Find where the given text appears and provide that cell's center as (x, y) coordinate. 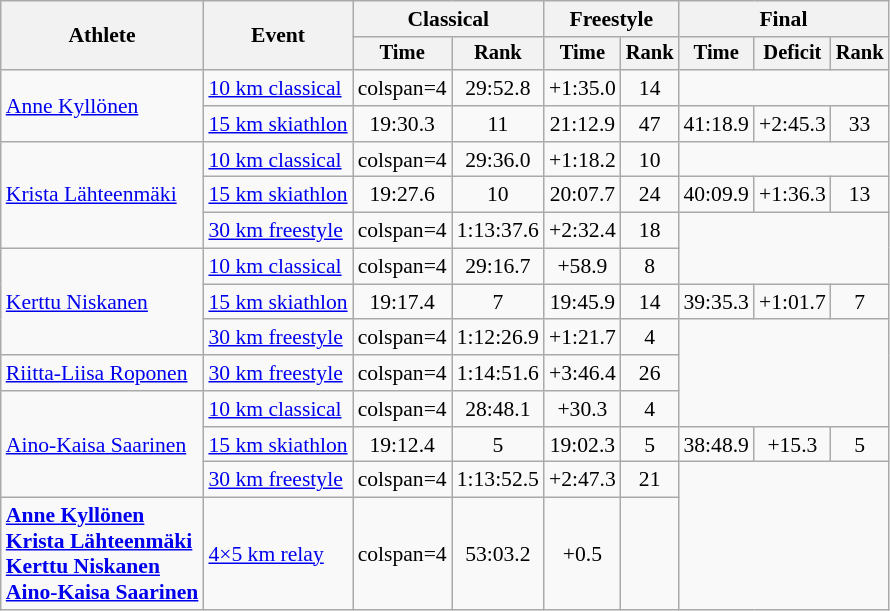
1:12:26.9 (498, 338)
+1:35.0 (582, 88)
19:17.4 (402, 302)
8 (650, 267)
4×5 km relay (278, 554)
19:30.3 (402, 124)
26 (650, 373)
+58.9 (582, 267)
Deficit (792, 54)
Freestyle (611, 19)
Aino-Kaisa Saarinen (102, 444)
+1:01.7 (792, 302)
53:03.2 (498, 554)
+1:21.7 (582, 338)
20:07.7 (582, 195)
+2:45.3 (792, 124)
21:12.9 (582, 124)
+3:46.4 (582, 373)
Anne KyllönenKrista LähteenmäkiKerttu NiskanenAino-Kaisa Saarinen (102, 554)
1:14:51.6 (498, 373)
40:09.9 (716, 195)
+0.5 (582, 554)
38:48.9 (716, 445)
Classical (448, 19)
19:27.6 (402, 195)
33 (860, 124)
Athlete (102, 36)
24 (650, 195)
19:12.4 (402, 445)
13 (860, 195)
1:13:37.6 (498, 231)
+30.3 (582, 409)
47 (650, 124)
Riitta-Liisa Roponen (102, 373)
39:35.3 (716, 302)
1:13:52.5 (498, 480)
28:48.1 (498, 409)
+2:47.3 (582, 480)
+1:36.3 (792, 195)
29:16.7 (498, 267)
19:02.3 (582, 445)
+1:18.2 (582, 160)
Final (783, 19)
29:52.8 (498, 88)
Krista Lähteenmäki (102, 196)
11 (498, 124)
Event (278, 36)
41:18.9 (716, 124)
+15.3 (792, 445)
Kerttu Niskanen (102, 302)
Anne Kyllönen (102, 106)
19:45.9 (582, 302)
21 (650, 480)
29:36.0 (498, 160)
+2:32.4 (582, 231)
18 (650, 231)
